Capture the cell that displays the provided text and extract its (x, y) central coordinate. 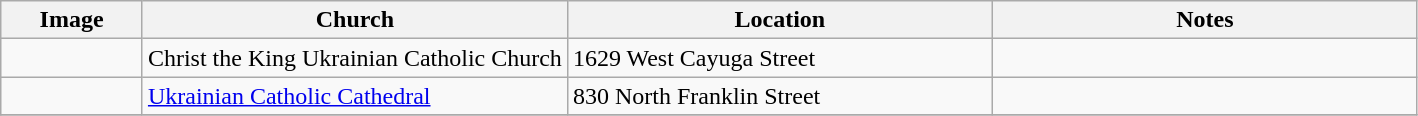
Image (72, 20)
1629 West Cayuga Street (780, 58)
Christ the King Ukrainian Catholic Church (354, 58)
Ukrainian Catholic Cathedral (354, 96)
Location (780, 20)
Notes (1204, 20)
Church (354, 20)
830 North Franklin Street (780, 96)
